Output the (X, Y) coordinate of the center of the cell containing the given text.  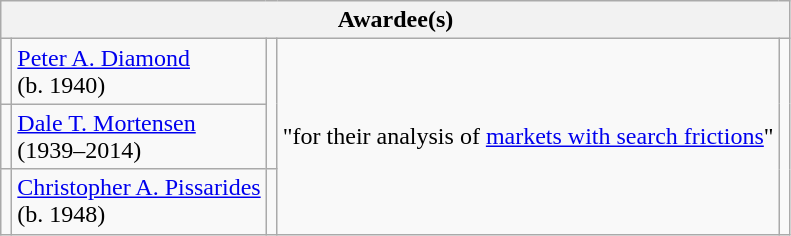
"for their analysis of markets with search frictions" (528, 136)
Christopher A. Pissarides(b. 1948) (139, 202)
Awardee(s) (396, 20)
Peter A. Diamond(b. 1940) (139, 72)
Dale T. Mortensen(1939–2014) (139, 136)
